Pinpoint the cell where the given text exists, returning its (X, Y) midpoint coordinate. 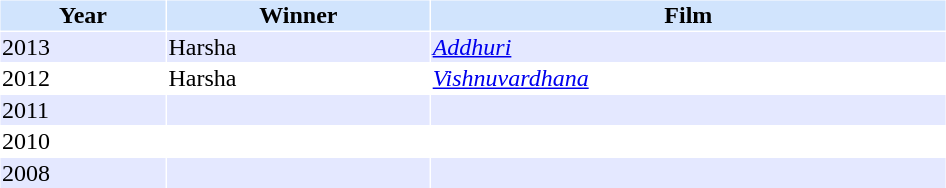
Year (82, 15)
2012 (82, 79)
Film (688, 15)
2010 (82, 141)
Vishnuvardhana (688, 79)
2011 (82, 110)
2008 (82, 173)
Addhuri (688, 47)
2013 (82, 47)
Winner (298, 15)
